Locate the cell with the specified text and output its [X, Y] center coordinate. 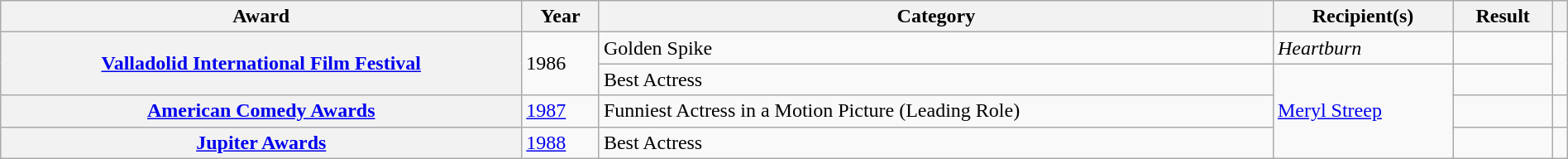
Result [1503, 17]
1987 [561, 111]
Golden Spike [936, 48]
Year [561, 17]
Heartburn [1363, 48]
1986 [561, 64]
American Comedy Awards [261, 111]
Recipient(s) [1363, 17]
Meryl Streep [1363, 111]
Funniest Actress in a Motion Picture (Leading Role) [936, 111]
Category [936, 17]
1988 [561, 142]
Award [261, 17]
Valladolid International Film Festival [261, 64]
Jupiter Awards [261, 142]
